Capture the cell that displays the provided text and extract its [X, Y] central coordinate. 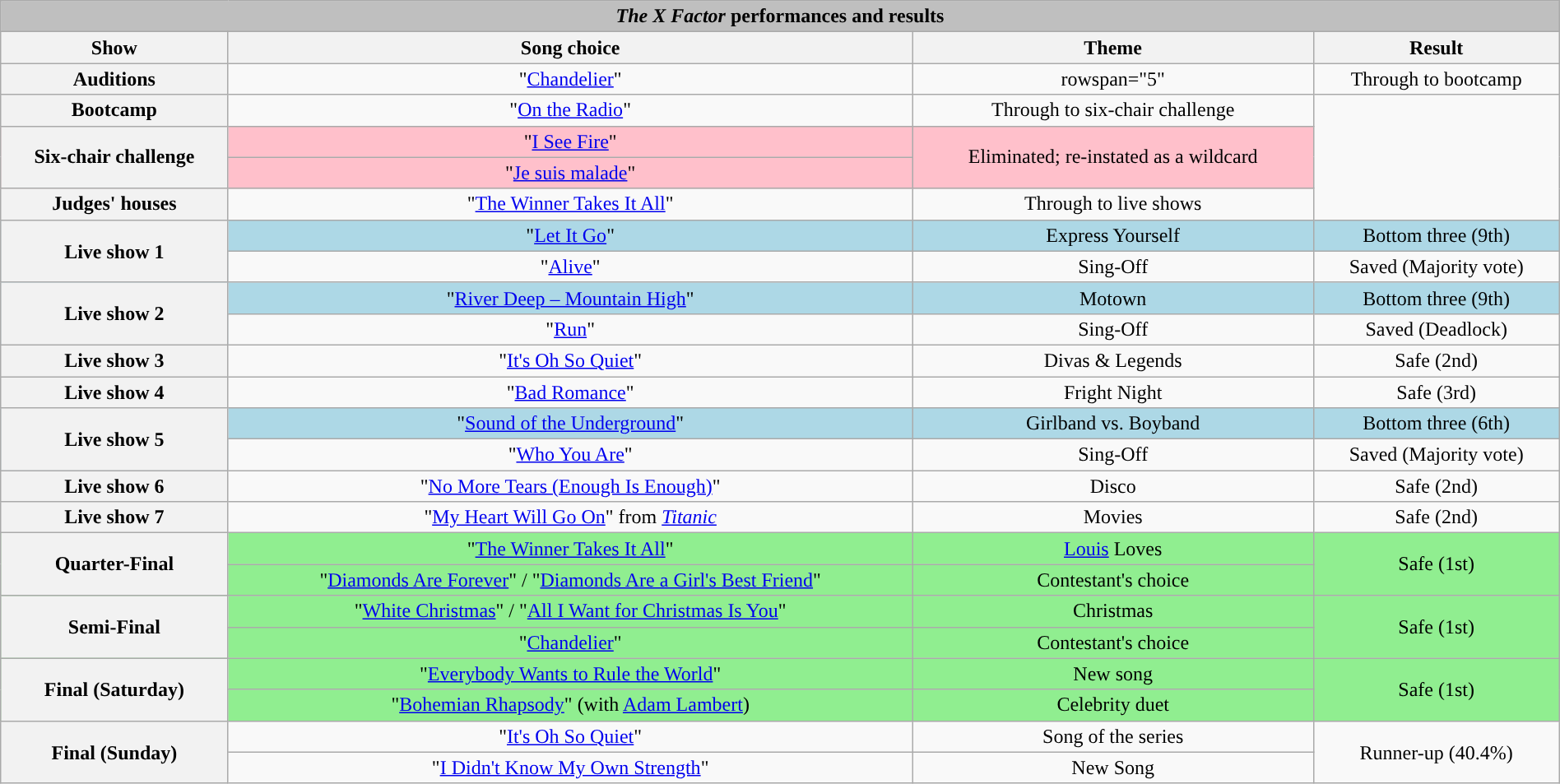
Through to bootcamp [1437, 79]
Through to live shows [1112, 204]
Theme [1112, 48]
Live show 2 [114, 313]
"Alive" [570, 267]
Live show 5 [114, 439]
"Everybody Wants to Rule the World" [570, 674]
Bootcamp [114, 110]
Movies [1112, 517]
Quarter-Final [114, 564]
Auditions [114, 79]
"I See Fire" [570, 141]
Six-chair challenge [114, 157]
"Who You Are" [570, 455]
Motown [1112, 298]
Live show 4 [114, 392]
The X Factor performances and results [780, 16]
"Bohemian Rhapsody" (with Adam Lambert) [570, 705]
Show [114, 48]
Result [1437, 48]
Judges' houses [114, 204]
"Sound of the Underground" [570, 424]
Final (Sunday) [114, 752]
Through to six-chair challenge [1112, 110]
"Diamonds Are Forever" / "Diamonds Are a Girl's Best Friend" [570, 580]
Girlband vs. Boyband [1112, 424]
Divas & Legends [1112, 360]
Eliminated; re-instated as a wildcard [1112, 157]
"No More Tears (Enough Is Enough)" [570, 486]
Runner-up (40.4%) [1437, 752]
"On the Radio" [570, 110]
Semi-Final [114, 627]
"My Heart Will Go On" from Titanic [570, 517]
"Je suis malade" [570, 173]
Fright Night [1112, 392]
Live show 1 [114, 251]
Song choice [570, 48]
"Run" [570, 329]
Saved (Deadlock) [1437, 329]
Live show 3 [114, 360]
New Song [1112, 768]
"Let It Go" [570, 235]
"White Christmas" / "All I Want for Christmas Is You" [570, 611]
Final (Saturday) [114, 689]
New song [1112, 674]
Live show 7 [114, 517]
Celebrity duet [1112, 705]
Bottom three (6th) [1437, 424]
Safe (3rd) [1437, 392]
Live show 6 [114, 486]
Louis Loves [1112, 549]
Song of the series [1112, 736]
"I Didn't Know My Own Strength" [570, 768]
"River Deep – Mountain High" [570, 298]
Christmas [1112, 611]
Express Yourself [1112, 235]
"Bad Romance" [570, 392]
Disco [1112, 486]
rowspan="5" [1112, 79]
